Capture the cell that displays the provided text and extract its [x, y] central coordinate. 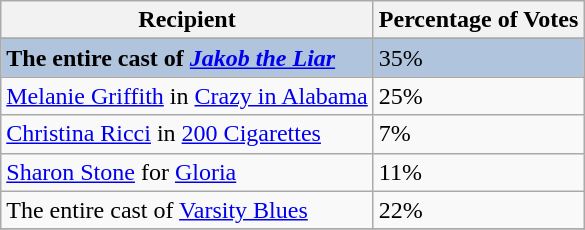
Sharon Stone for Gloria [188, 172]
The entire cast of Varsity Blues [188, 210]
Christina Ricci in 200 Cigarettes [188, 134]
Melanie Griffith in Crazy in Alabama [188, 96]
11% [478, 172]
22% [478, 210]
7% [478, 134]
Percentage of Votes [478, 20]
Recipient [188, 20]
35% [478, 58]
25% [478, 96]
The entire cast of Jakob the Liar [188, 58]
